Search for the cell housing the specified text and yield its (X, Y) center coordinate. 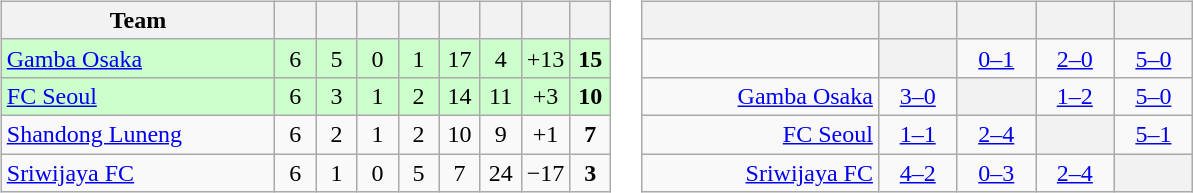
0–3 (996, 173)
0–1 (996, 58)
9 (500, 134)
14 (460, 96)
17 (460, 58)
Team (138, 20)
4–2 (918, 173)
2–0 (1076, 58)
+3 (546, 96)
+13 (546, 58)
3–0 (918, 96)
15 (590, 58)
−17 (546, 173)
24 (500, 173)
5–1 (1154, 134)
4 (500, 58)
+1 (546, 134)
11 (500, 96)
Shandong Luneng (138, 134)
1–1 (918, 134)
1–2 (1076, 96)
